Return (X, Y) of the center of cell containing provided text 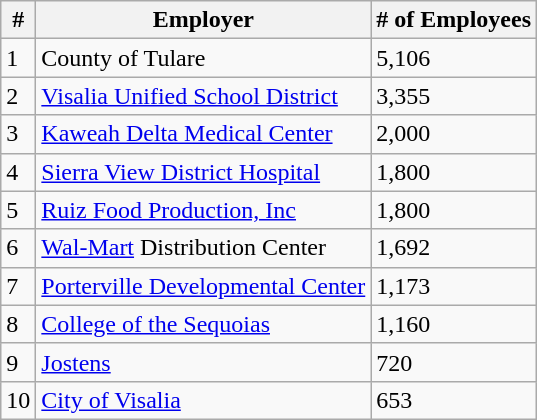
1 (18, 58)
5,106 (454, 58)
6 (18, 248)
# (18, 20)
3 (18, 134)
Employer (204, 20)
1,173 (454, 286)
10 (18, 400)
7 (18, 286)
College of the Sequoias (204, 324)
2 (18, 96)
3,355 (454, 96)
9 (18, 362)
Wal-Mart Distribution Center (204, 248)
1,692 (454, 248)
2,000 (454, 134)
Kaweah Delta Medical Center (204, 134)
8 (18, 324)
720 (454, 362)
# of Employees (454, 20)
County of Tulare (204, 58)
Jostens (204, 362)
City of Visalia (204, 400)
Porterville Developmental Center (204, 286)
4 (18, 172)
Ruiz Food Production, Inc (204, 210)
653 (454, 400)
Sierra View District Hospital (204, 172)
1,160 (454, 324)
5 (18, 210)
Visalia Unified School District (204, 96)
